Locate the cell with the specified text and output its (X, Y) center coordinate. 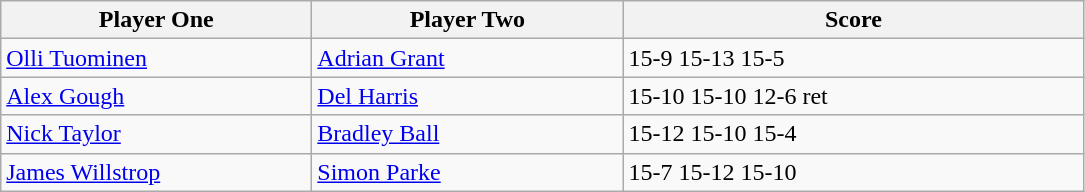
Olli Tuominen (156, 58)
Del Harris (468, 96)
Score (854, 20)
Simon Parke (468, 172)
15-9 15-13 15-5 (854, 58)
Player Two (468, 20)
15-12 15-10 15-4 (854, 134)
15-10 15-10 12-6 ret (854, 96)
Nick Taylor (156, 134)
Adrian Grant (468, 58)
Player One (156, 20)
James Willstrop (156, 172)
Bradley Ball (468, 134)
Alex Gough (156, 96)
15-7 15-12 15-10 (854, 172)
